Return [x, y] of the center of cell containing provided text 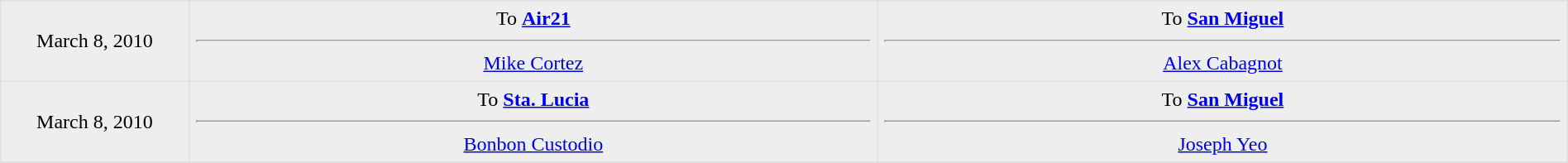
To Sta. LuciaBonbon Custodio [533, 122]
To San MiguelJoseph Yeo [1223, 122]
To San MiguelAlex Cabagnot [1223, 41]
To Air21Mike Cortez [533, 41]
